Provide the (X, Y) coordinate of the cell's center where the given text is located.  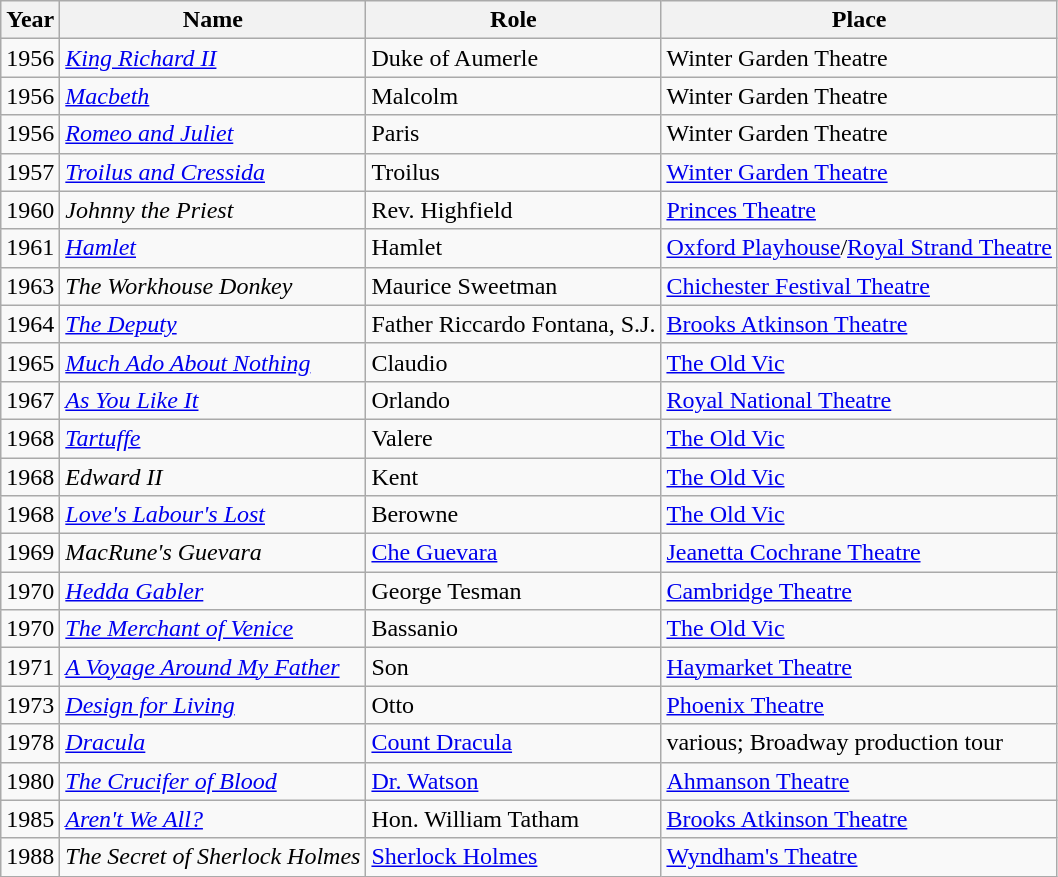
Valere (514, 438)
Hedda Gabler (213, 591)
1985 (30, 819)
Edward II (213, 477)
Ahmanson Theatre (860, 781)
Sherlock Holmes (514, 857)
George Tesman (514, 591)
1967 (30, 400)
Troilus and Cressida (213, 172)
The Crucifer of Blood (213, 781)
Malcolm (514, 96)
Dracula (213, 743)
1969 (30, 553)
1957 (30, 172)
Maurice Sweetman (514, 286)
The Merchant of Venice (213, 629)
Macbeth (213, 96)
As You Like It (213, 400)
The Deputy (213, 324)
Dr. Watson (514, 781)
Duke of Aumerle (514, 58)
Love's Labour's Lost (213, 515)
Cambridge Theatre (860, 591)
1978 (30, 743)
Design for Living (213, 705)
Kent (514, 477)
Oxford Playhouse/Royal Strand Theatre (860, 248)
Much Ado About Nothing (213, 362)
Jeanetta Cochrane Theatre (860, 553)
Tartuffe (213, 438)
Chichester Festival Theatre (860, 286)
Troilus (514, 172)
various; Broadway production tour (860, 743)
1964 (30, 324)
MacRune's Guevara (213, 553)
The Workhouse Donkey (213, 286)
1973 (30, 705)
Phoenix Theatre (860, 705)
Royal National Theatre (860, 400)
A Voyage Around My Father (213, 667)
Haymarket Theatre (860, 667)
Orlando (514, 400)
1980 (30, 781)
1988 (30, 857)
1965 (30, 362)
1960 (30, 210)
Place (860, 20)
The Secret of Sherlock Holmes (213, 857)
Year (30, 20)
1971 (30, 667)
Rev. Highfield (514, 210)
Name (213, 20)
Wyndham's Theatre (860, 857)
Father Riccardo Fontana, S.J. (514, 324)
Paris (514, 134)
King Richard II (213, 58)
Che Guevara (514, 553)
Role (514, 20)
Aren't We All? (213, 819)
Princes Theatre (860, 210)
Hon. William Tatham (514, 819)
Count Dracula (514, 743)
Claudio (514, 362)
1963 (30, 286)
Son (514, 667)
Johnny the Priest (213, 210)
Otto (514, 705)
1961 (30, 248)
Bassanio (514, 629)
Berowne (514, 515)
Romeo and Juliet (213, 134)
